Extract the (x, y) coordinate from the center of the cell holding the provided text.  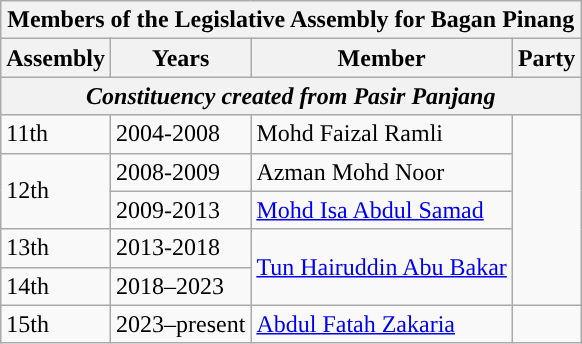
Constituency created from Pasir Panjang (291, 96)
Tun Hairuddin Abu Bakar (382, 267)
2023–present (180, 324)
2008-2009 (180, 172)
Members of the Legislative Assembly for Bagan Pinang (291, 20)
Assembly (56, 58)
2009-2013 (180, 210)
Mohd Faizal Ramli (382, 134)
2018–2023 (180, 286)
Member (382, 58)
2013-2018 (180, 248)
2004-2008 (180, 134)
Abdul Fatah Zakaria (382, 324)
Years (180, 58)
15th (56, 324)
Party (546, 58)
13th (56, 248)
Mohd Isa Abdul Samad (382, 210)
11th (56, 134)
12th (56, 191)
14th (56, 286)
Azman Mohd Noor (382, 172)
